Detect which cell encompasses the target text, then output its (X, Y) center coordinate. 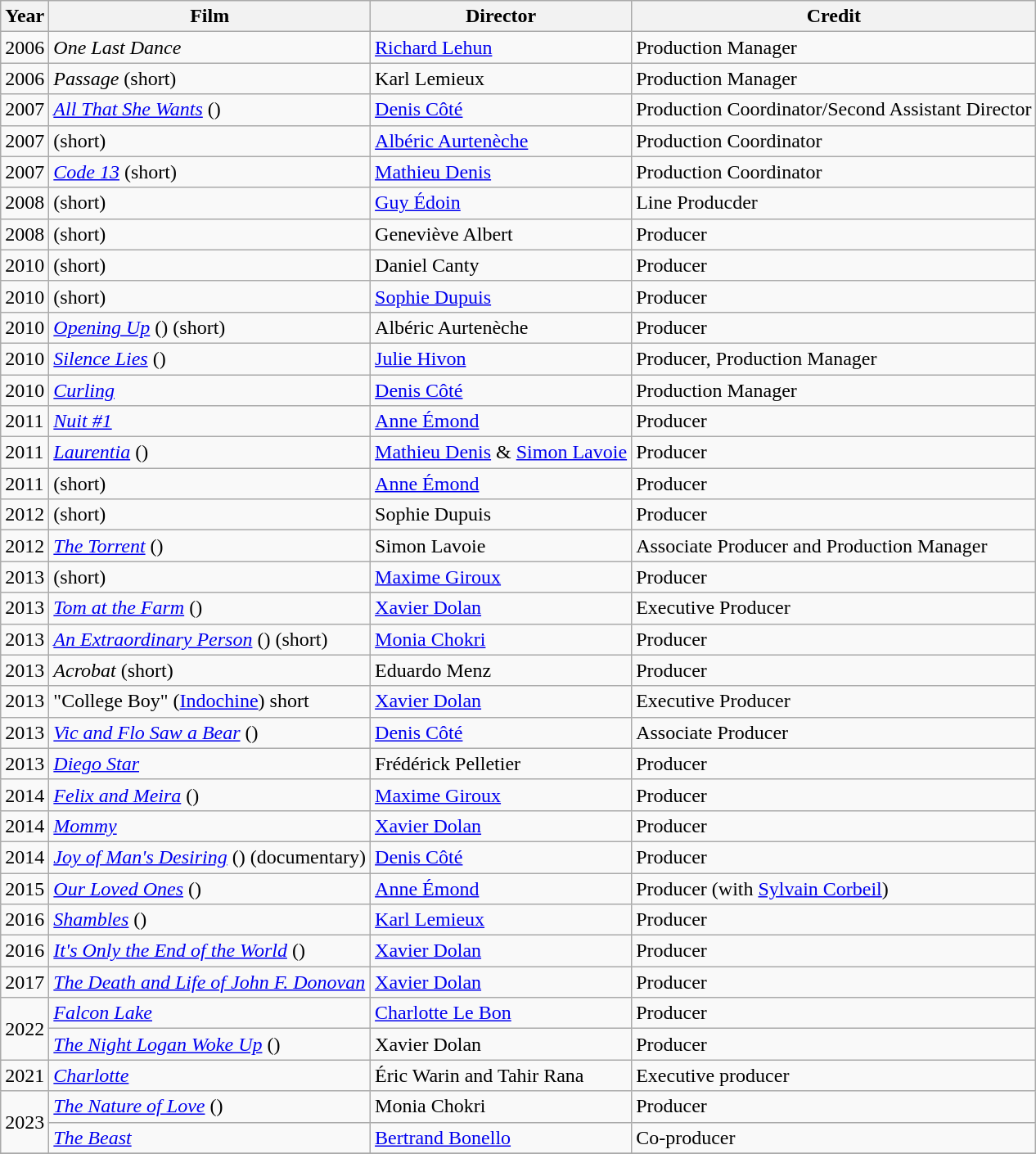
Production Coordinator/Second Assistant Director (834, 110)
Laurentia () (209, 453)
Mathieu Denis & Simon Lavoie (501, 453)
All That She Wants () (209, 110)
The Death and Life of John F. Donovan (209, 982)
Silence Lies () (209, 358)
Line Producder (834, 203)
An Extraordinary Person () (short) (209, 639)
Nuit #1 (209, 421)
Charlotte Le Bon (501, 1013)
Frédérick Pelletier (501, 764)
Co-producer (834, 1138)
2021 (25, 1075)
Daniel Canty (501, 265)
Bertrand Bonello (501, 1138)
Falcon Lake (209, 1013)
Éric Warin and Tahir Rana (501, 1075)
Producer, Production Manager (834, 358)
Our Loved Ones () (209, 888)
Diego Star (209, 764)
The Beast (209, 1138)
Simon Lavoie (501, 546)
The Nature of Love () (209, 1107)
Associate Producer and Production Manager (834, 546)
Associate Producer (834, 733)
Curling (209, 390)
Shambles () (209, 920)
Code 13 (short) (209, 172)
Mommy (209, 826)
Year (25, 16)
2015 (25, 888)
Felix and Meira () (209, 795)
2022 (25, 1029)
Passage (short) (209, 79)
Producer (with Sylvain Corbeil) (834, 888)
Charlotte (209, 1075)
Vic and Flo Saw a Bear () (209, 733)
Mathieu Denis (501, 172)
Richard Lehun (501, 47)
"College Boy" (Indochine) short (209, 701)
2023 (25, 1122)
Executive producer (834, 1075)
Julie Hivon (501, 358)
Film (209, 16)
Geneviève Albert (501, 234)
Guy Édoin (501, 203)
The Night Logan Woke Up () (209, 1044)
Director (501, 16)
Eduardo Menz (501, 670)
Credit (834, 16)
Acrobat (short) (209, 670)
One Last Dance (209, 47)
Opening Up () (short) (209, 327)
Tom at the Farm () (209, 608)
The Torrent () (209, 546)
Joy of Man's Desiring () (documentary) (209, 857)
It's Only the End of the World () (209, 951)
2017 (25, 982)
